Locate the cell with the specified text and output its [X, Y] center coordinate. 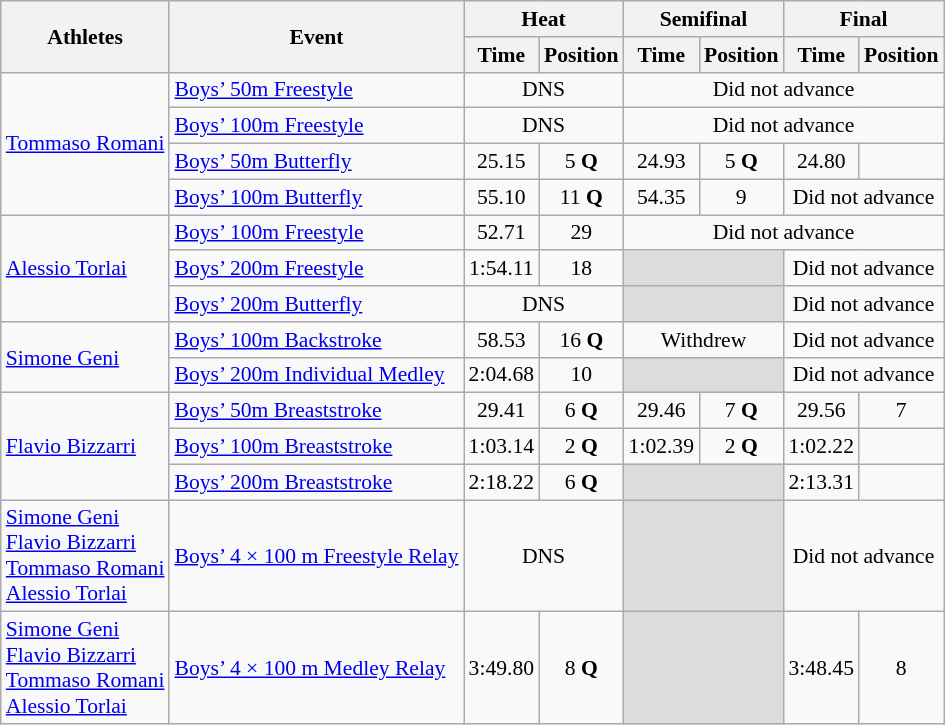
Boys’ 50m Butterfly [316, 162]
29 [581, 233]
7 Q [741, 411]
Boys’ 100m Butterfly [316, 197]
2:13.31 [822, 482]
Boys’ 200m Individual Medley [316, 375]
29.41 [502, 411]
24.93 [662, 162]
3:48.45 [822, 668]
55.10 [502, 197]
Boys’ 50m Freestyle [316, 90]
25.15 [502, 162]
10 [581, 375]
Semifinal [704, 19]
Boys’ 50m Breaststroke [316, 411]
29.46 [662, 411]
Boys’ 200m Breaststroke [316, 482]
Boys’ 4 × 100 m Freestyle Relay [316, 556]
8 Q [581, 668]
2:18.22 [502, 482]
7 [901, 411]
Boys’ 200m Freestyle [316, 269]
Boys’ 100m Breaststroke [316, 447]
Boys’ 200m Butterfly [316, 304]
Heat [544, 19]
1:03.14 [502, 447]
Boys’ 100m Backstroke [316, 340]
2:04.68 [502, 375]
54.35 [662, 197]
Alessio Torlai [86, 268]
3:49.80 [502, 668]
1:02.39 [662, 447]
11 Q [581, 197]
Athletes [86, 36]
18 [581, 269]
1:02.22 [822, 447]
29.56 [822, 411]
Flavio Bizzarri [86, 446]
Event [316, 36]
24.80 [822, 162]
16 Q [581, 340]
Tommaso Romani [86, 143]
9 [741, 197]
58.53 [502, 340]
Withdrew [704, 340]
52.71 [502, 233]
Simone Geni [86, 358]
1:54.11 [502, 269]
Final [864, 19]
Boys’ 4 × 100 m Medley Relay [316, 668]
8 [901, 668]
